Return the (x, y) coordinate for the center point of the cell that contains the specified text.  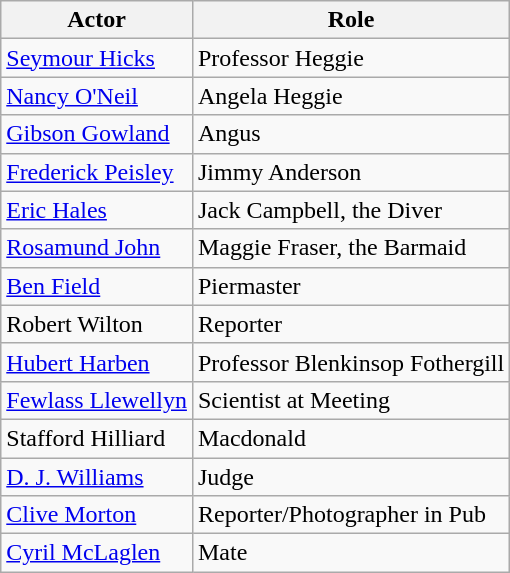
Scientist at Meeting (350, 400)
Rosamund John (97, 248)
Professor Blenkinsop Fothergill (350, 362)
Eric Hales (97, 210)
Stafford Hilliard (97, 438)
Reporter (350, 324)
Fewlass Llewellyn (97, 400)
Angela Heggie (350, 96)
Judge (350, 477)
Gibson Gowland (97, 134)
Frederick Peisley (97, 172)
Clive Morton (97, 515)
Cyril McLaglen (97, 553)
Piermaster (350, 286)
Role (350, 20)
Jack Campbell, the Diver (350, 210)
Seymour Hicks (97, 58)
Macdonald (350, 438)
Ben Field (97, 286)
Professor Heggie (350, 58)
Actor (97, 20)
Angus (350, 134)
Hubert Harben (97, 362)
Maggie Fraser, the Barmaid (350, 248)
Robert Wilton (97, 324)
Nancy O'Neil (97, 96)
Jimmy Anderson (350, 172)
Mate (350, 553)
D. J. Williams (97, 477)
Reporter/Photographer in Pub (350, 515)
